Locate the cell with the specified text and output its [x, y] center coordinate. 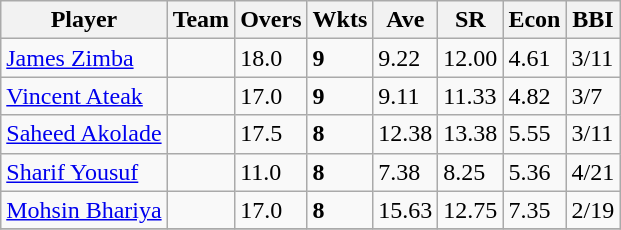
Team [201, 20]
9.22 [406, 58]
Sharif Yousuf [84, 172]
Econ [534, 20]
5.55 [534, 134]
Saheed Akolade [84, 134]
8.25 [470, 172]
4.82 [534, 96]
4.61 [534, 58]
7.38 [406, 172]
17.5 [271, 134]
12.00 [470, 58]
12.38 [406, 134]
5.36 [534, 172]
Ave [406, 20]
3/7 [593, 96]
Vincent Ateak [84, 96]
Wkts [340, 20]
SR [470, 20]
Overs [271, 20]
James Zimba [84, 58]
11.33 [470, 96]
12.75 [470, 210]
7.35 [534, 210]
18.0 [271, 58]
Player [84, 20]
13.38 [470, 134]
BBI [593, 20]
2/19 [593, 210]
4/21 [593, 172]
11.0 [271, 172]
9.11 [406, 96]
15.63 [406, 210]
Mohsin Bhariya [84, 210]
